Detect which cell encompasses the target text, then output its (x, y) center coordinate. 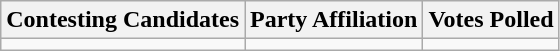
Party Affiliation (334, 20)
Votes Polled (491, 20)
Contesting Candidates (123, 20)
